Pinpoint the cell where the given text exists, returning its [X, Y] midpoint coordinate. 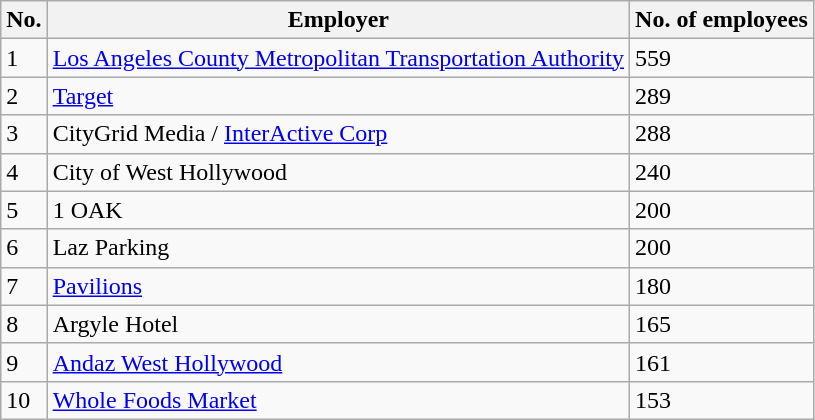
240 [722, 172]
161 [722, 362]
Target [338, 96]
1 OAK [338, 210]
180 [722, 286]
Whole Foods Market [338, 400]
2 [24, 96]
4 [24, 172]
8 [24, 324]
7 [24, 286]
288 [722, 134]
3 [24, 134]
165 [722, 324]
Los Angeles County Metropolitan Transportation Authority [338, 58]
CityGrid Media / InterActive Corp [338, 134]
Laz Parking [338, 248]
289 [722, 96]
Employer [338, 20]
Andaz West Hollywood [338, 362]
559 [722, 58]
10 [24, 400]
No. [24, 20]
6 [24, 248]
Argyle Hotel [338, 324]
9 [24, 362]
City of West Hollywood [338, 172]
1 [24, 58]
153 [722, 400]
Pavilions [338, 286]
No. of employees [722, 20]
5 [24, 210]
